Output the (x, y) coordinate of the center of the cell containing the given text.  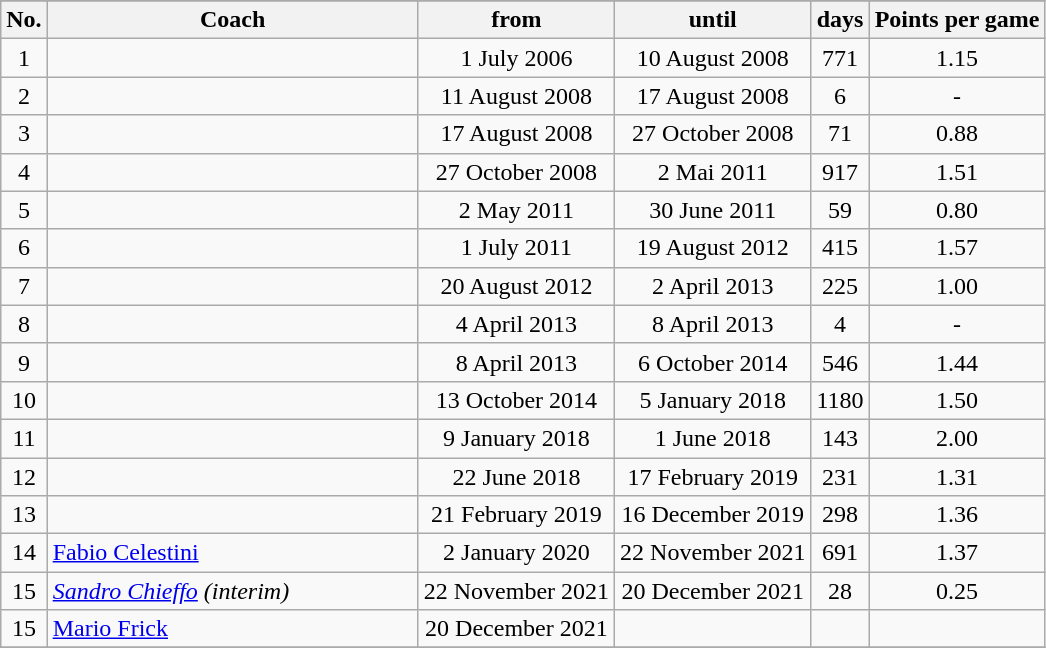
771 (840, 58)
0.25 (957, 591)
1 July 2011 (516, 248)
13 October 2014 (516, 400)
17 February 2019 (713, 477)
11 August 2008 (516, 96)
415 (840, 248)
12 (24, 477)
1 July 2006 (516, 58)
1.44 (957, 362)
from (516, 20)
2 April 2013 (713, 286)
1.15 (957, 58)
9 January 2018 (516, 438)
0.88 (957, 134)
231 (840, 477)
No. (24, 20)
6 October 2014 (713, 362)
1.36 (957, 515)
days (840, 20)
2 Mai 2011 (713, 172)
1 (24, 58)
1.37 (957, 553)
20 August 2012 (516, 286)
1.31 (957, 477)
8 (24, 324)
298 (840, 515)
10 August 2008 (713, 58)
5 (24, 210)
2.00 (957, 438)
1.50 (957, 400)
225 (840, 286)
4 April 2013 (516, 324)
9 (24, 362)
21 February 2019 (516, 515)
0.80 (957, 210)
1180 (840, 400)
16 December 2019 (713, 515)
19 August 2012 (713, 248)
917 (840, 172)
Points per game (957, 20)
1.57 (957, 248)
13 (24, 515)
71 (840, 134)
1.00 (957, 286)
30 June 2011 (713, 210)
10 (24, 400)
1.51 (957, 172)
7 (24, 286)
28 (840, 591)
59 (840, 210)
Sandro Chieffo (interim) (232, 591)
Coach (232, 20)
Mario Frick (232, 629)
2 January 2020 (516, 553)
691 (840, 553)
until (713, 20)
11 (24, 438)
3 (24, 134)
2 May 2011 (516, 210)
1 June 2018 (713, 438)
143 (840, 438)
14 (24, 553)
5 January 2018 (713, 400)
2 (24, 96)
22 June 2018 (516, 477)
Fabio Celestini (232, 553)
546 (840, 362)
